Find where the given text appears and provide that cell's center as (x, y) coordinate. 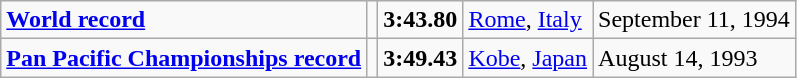
World record (184, 20)
3:49.43 (420, 58)
Rome, Italy (528, 20)
Kobe, Japan (528, 58)
September 11, 1994 (694, 20)
August 14, 1993 (694, 58)
Pan Pacific Championships record (184, 58)
3:43.80 (420, 20)
